Extract the (X, Y) coordinate from the center of the cell holding the provided text.  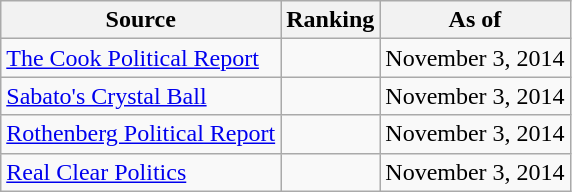
Sabato's Crystal Ball (141, 96)
Rothenberg Political Report (141, 134)
As of (475, 20)
The Cook Political Report (141, 58)
Ranking (330, 20)
Real Clear Politics (141, 172)
Source (141, 20)
